Determine the [X, Y] coordinate at the center of the cell enclosing the given text.  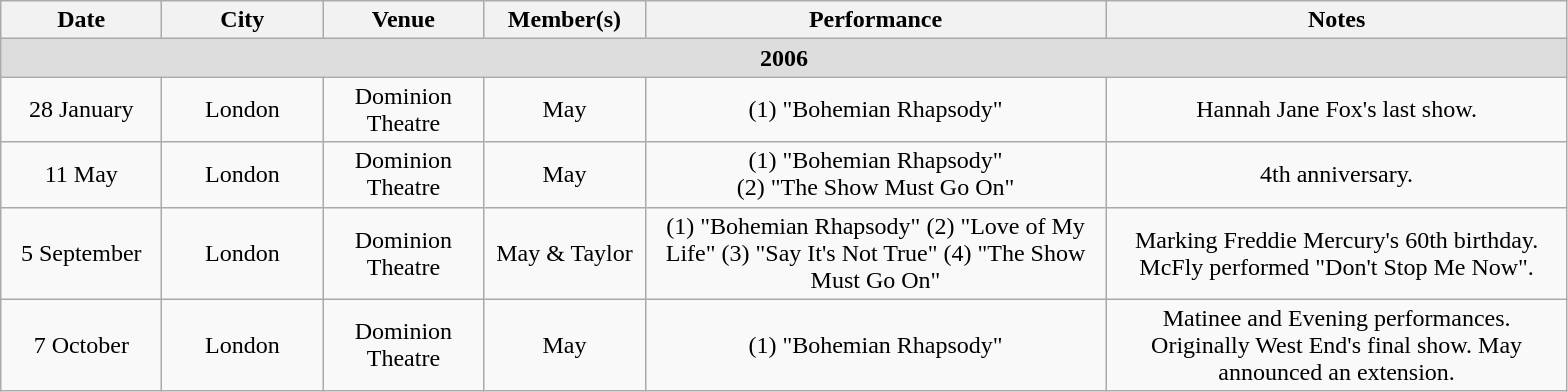
Matinee and Evening performances. Originally West End's final show. May announced an extension. [1336, 345]
Marking Freddie Mercury's 60th birthday. McFly performed "Don't Stop Me Now". [1336, 253]
4th anniversary. [1336, 174]
May & Taylor [564, 253]
Hannah Jane Fox's last show. [1336, 110]
11 May [82, 174]
28 January [82, 110]
Notes [1336, 20]
Date [82, 20]
2006 [784, 58]
Performance [876, 20]
(1) "Bohemian Rhapsody" (2) "The Show Must Go On" [876, 174]
5 September [82, 253]
Venue [404, 20]
City [242, 20]
(1) "Bohemian Rhapsody" (2) "Love of My Life" (3) "Say It's Not True" (4) "The Show Must Go On" [876, 253]
7 October [82, 345]
Member(s) [564, 20]
